Search for the cell housing the specified text and yield its (X, Y) center coordinate. 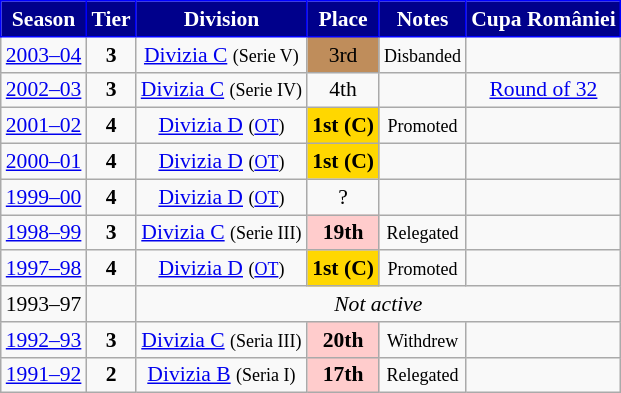
2002–03 (44, 90)
3rd (343, 55)
1998–99 (44, 233)
19th (343, 233)
1999–00 (44, 197)
2 (110, 375)
2003–04 (44, 55)
Season (44, 19)
4th (343, 90)
Not active (378, 304)
Tier (110, 19)
2000–01 (44, 162)
Disbanded (422, 55)
1997–98 (44, 269)
Divizia C (Seria III) (222, 340)
Divizia B (Seria I) (222, 375)
20th (343, 340)
Division (222, 19)
? (343, 197)
17th (343, 375)
Divizia C (Serie V) (222, 55)
Divizia C (Serie IV) (222, 90)
Notes (422, 19)
2001–02 (44, 126)
1992–93 (44, 340)
Withdrew (422, 340)
Divizia C (Serie III) (222, 233)
Cupa României (544, 19)
Place (343, 19)
Round of 32 (544, 90)
1991–92 (44, 375)
1993–97 (44, 304)
